Return the [X, Y] coordinate for the center point of the cell that contains the specified text.  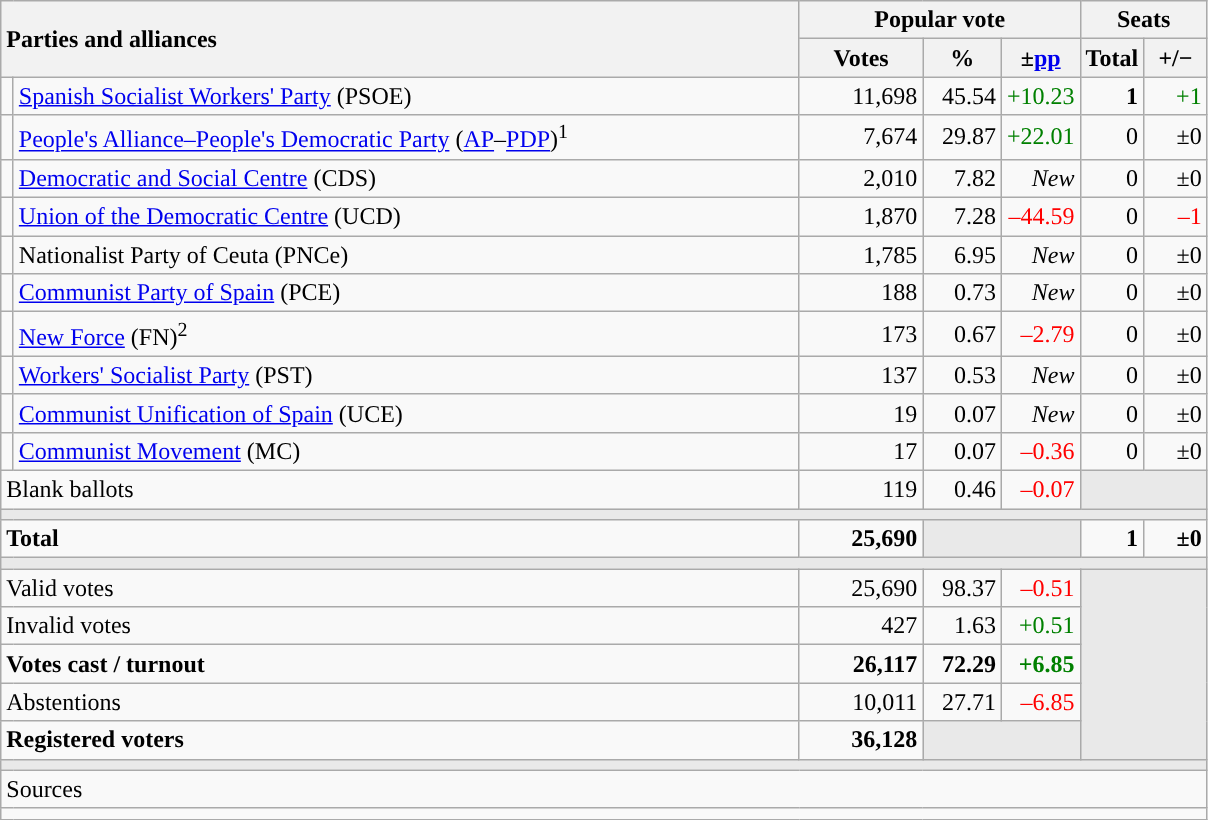
0.46 [962, 489]
2,010 [861, 178]
Union of the Democratic Centre (UCD) [406, 217]
Sources [604, 789]
6.95 [962, 255]
19 [861, 413]
Votes cast / turnout [400, 664]
People's Alliance–People's Democratic Party (AP–PDP)1 [406, 138]
1.63 [962, 626]
27.71 [962, 702]
–0.36 [1040, 451]
% [962, 58]
Communist Unification of Spain (UCE) [406, 413]
+6.85 [1040, 664]
–6.85 [1040, 702]
+0.51 [1040, 626]
1,785 [861, 255]
–44.59 [1040, 217]
–2.79 [1040, 334]
+/− [1176, 58]
±pp [1040, 58]
Communist Party of Spain (PCE) [406, 293]
45.54 [962, 96]
Communist Movement (MC) [406, 451]
173 [861, 334]
7.82 [962, 178]
–1 [1176, 217]
119 [861, 489]
+22.01 [1040, 138]
Parties and alliances [400, 39]
Valid votes [400, 588]
–0.51 [1040, 588]
Abstentions [400, 702]
137 [861, 375]
1,870 [861, 217]
Democratic and Social Centre (CDS) [406, 178]
26,117 [861, 664]
17 [861, 451]
0.73 [962, 293]
7.28 [962, 217]
Nationalist Party of Ceuta (PNCe) [406, 255]
Blank ballots [400, 489]
72.29 [962, 664]
10,011 [861, 702]
36,128 [861, 740]
+1 [1176, 96]
427 [861, 626]
0.53 [962, 375]
New Force (FN)2 [406, 334]
188 [861, 293]
Spanish Socialist Workers' Party (PSOE) [406, 96]
Seats [1144, 20]
0.67 [962, 334]
29.87 [962, 138]
Registered voters [400, 740]
11,698 [861, 96]
+10.23 [1040, 96]
–0.07 [1040, 489]
98.37 [962, 588]
Popular vote [940, 20]
Invalid votes [400, 626]
Votes [861, 58]
Workers' Socialist Party (PST) [406, 375]
7,674 [861, 138]
